For the text-containing cell, return its midpoint in [x, y] coordinate format. 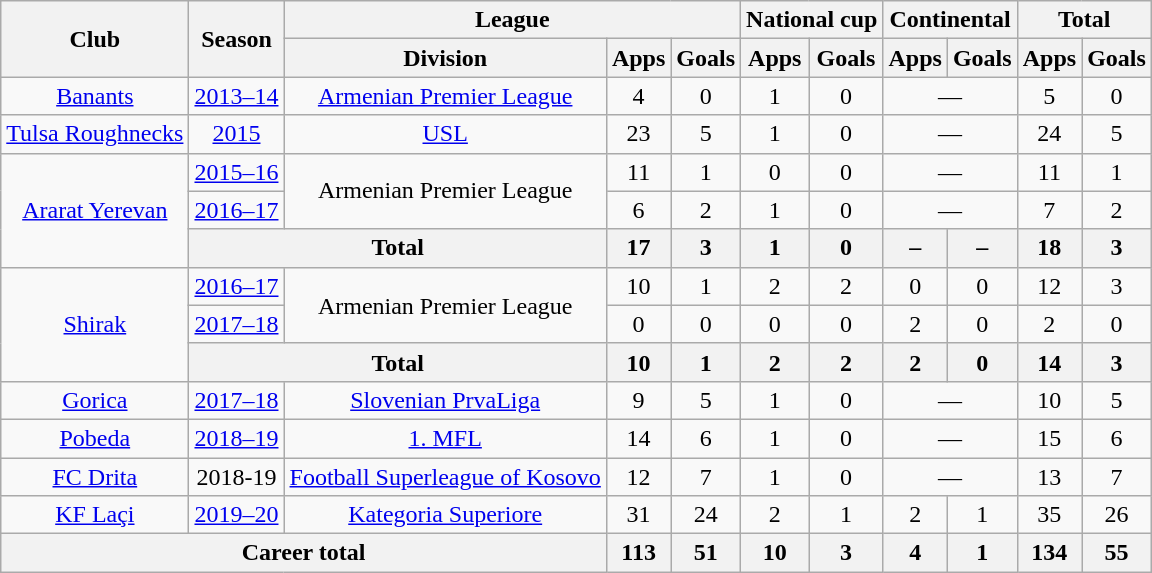
Club [95, 39]
55 [1117, 553]
2019–20 [236, 515]
Career total [304, 553]
2013–14 [236, 96]
Pobeda [95, 438]
Gorica [95, 400]
113 [638, 553]
15 [1049, 438]
23 [638, 134]
26 [1117, 515]
Division [445, 58]
35 [1049, 515]
Tulsa Roughnecks [95, 134]
Banants [95, 96]
Ararat Yerevan [95, 210]
League [512, 20]
1. MFL [445, 438]
2015–16 [236, 172]
KF Laçi [95, 515]
9 [638, 400]
2018-19 [236, 477]
51 [706, 553]
USL [445, 134]
18 [1049, 248]
Football Superleague of Kosovo [445, 477]
2018–19 [236, 438]
Kategoria Superiore [445, 515]
Slovenian PrvaLiga [445, 400]
Shirak [95, 324]
134 [1049, 553]
Continental [950, 20]
17 [638, 248]
Season [236, 39]
2015 [236, 134]
FC Drita [95, 477]
13 [1049, 477]
31 [638, 515]
National cup [812, 20]
